Search for the cell housing the specified text and yield its [x, y] center coordinate. 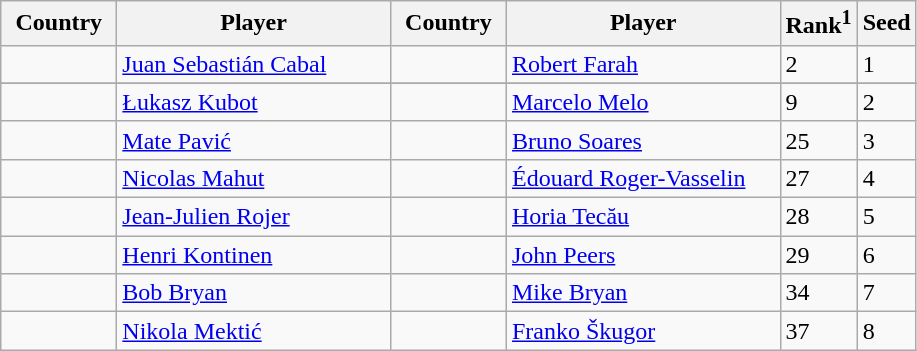
Marcelo Melo [643, 102]
Nicolas Mahut [254, 178]
Édouard Roger-Vasselin [643, 178]
Robert Farah [643, 64]
Jean-Julien Rojer [254, 217]
Mate Pavić [254, 140]
29 [818, 255]
Horia Tecău [643, 217]
Bruno Soares [643, 140]
9 [818, 102]
4 [886, 178]
John Peers [643, 255]
3 [886, 140]
Mike Bryan [643, 293]
28 [818, 217]
Nikola Mektić [254, 331]
Henri Kontinen [254, 255]
25 [818, 140]
37 [818, 331]
Franko Škugor [643, 331]
Juan Sebastián Cabal [254, 64]
8 [886, 331]
Bob Bryan [254, 293]
Łukasz Kubot [254, 102]
7 [886, 293]
Seed [886, 24]
1 [886, 64]
6 [886, 255]
Rank1 [818, 24]
27 [818, 178]
34 [818, 293]
5 [886, 217]
